Provide the (x, y) coordinate of the cell's center where the given text is located.  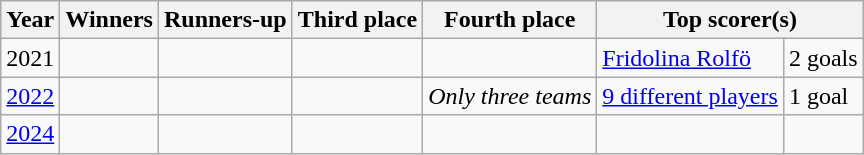
9 different players (690, 96)
Winners (110, 20)
2024 (30, 134)
Year (30, 20)
Top scorer(s) (730, 20)
2 goals (823, 58)
Only three teams (510, 96)
Third place (357, 20)
Fridolina Rolfö (690, 58)
1 goal (823, 96)
2021 (30, 58)
2022 (30, 96)
Fourth place (510, 20)
Runners-up (225, 20)
